Identify which cell holds the provided text, then report its [X, Y] central coordinate. 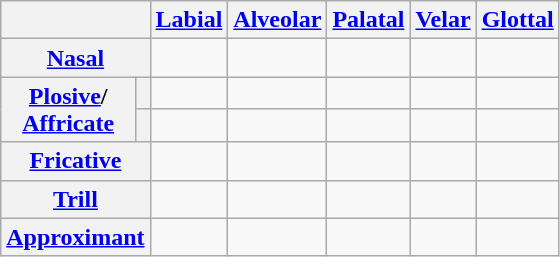
Nasal [76, 58]
Velar [443, 20]
Trill [76, 199]
Alveolar [278, 20]
Approximant [76, 237]
Glottal [518, 20]
Plosive/Affricate [68, 110]
Labial [189, 20]
Palatal [368, 20]
Fricative [76, 161]
